For the text-containing cell, return its midpoint in (x, y) coordinate format. 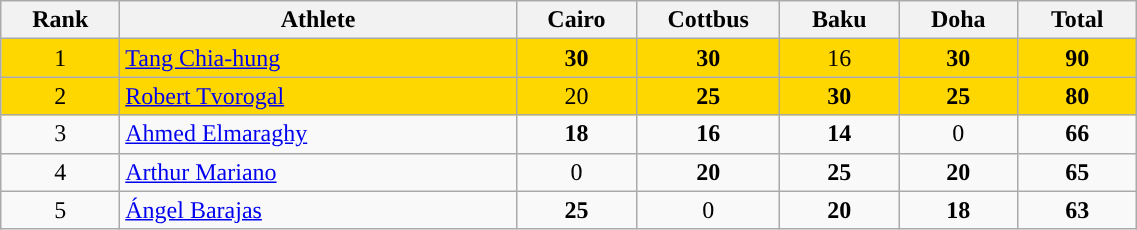
80 (1078, 96)
3 (60, 134)
Tang Chia-hung (318, 58)
Cairo (576, 20)
66 (1078, 134)
Total (1078, 20)
Baku (840, 20)
Cottbus (708, 20)
90 (1078, 58)
Arthur Mariano (318, 172)
14 (840, 134)
63 (1078, 210)
2 (60, 96)
5 (60, 210)
1 (60, 58)
Ángel Barajas (318, 210)
Rank (60, 20)
4 (60, 172)
Robert Tvorogal (318, 96)
Doha (958, 20)
Athlete (318, 20)
65 (1078, 172)
Ahmed Elmaraghy (318, 134)
